Detect which cell encompasses the target text, then output its (X, Y) center coordinate. 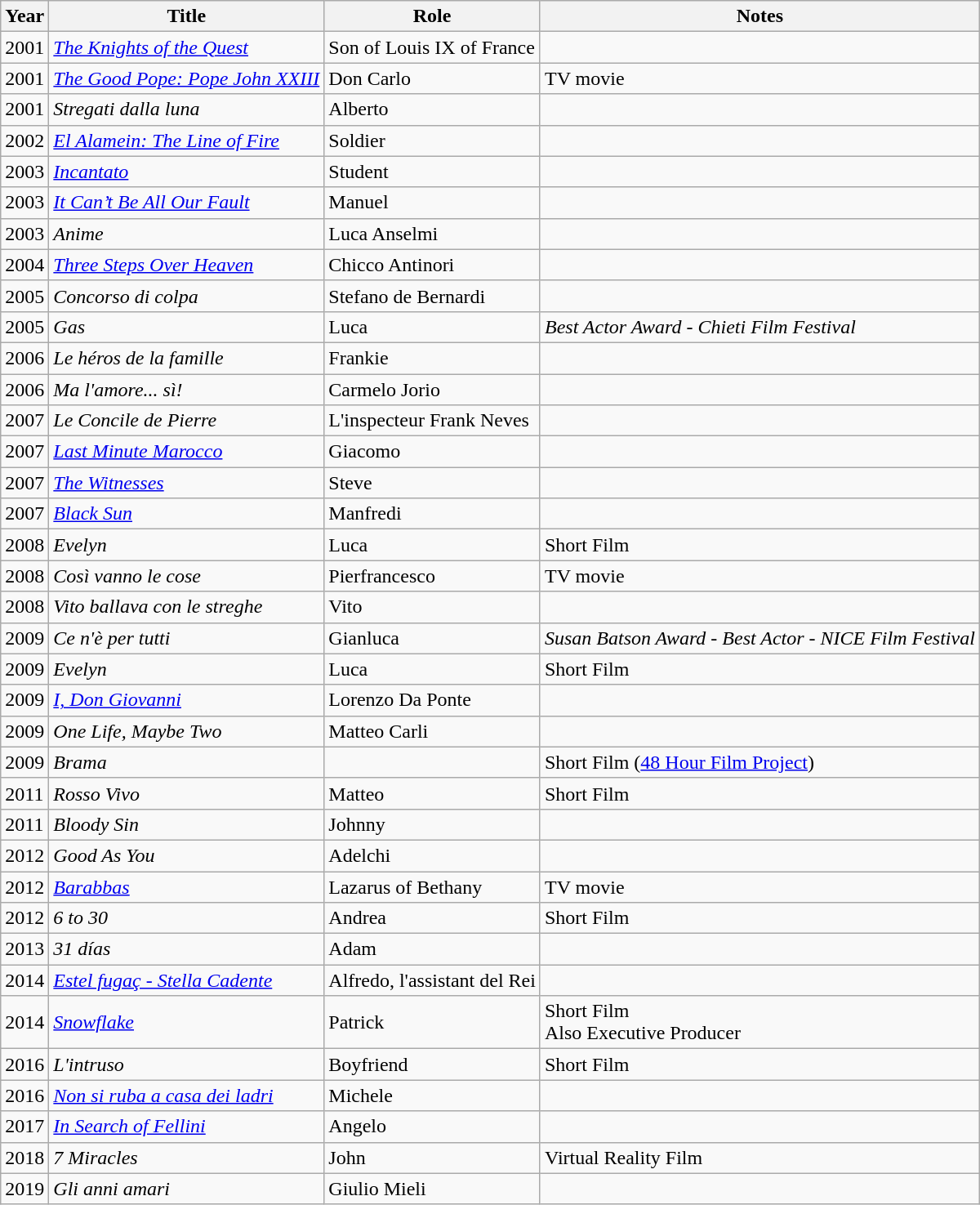
Anime (186, 234)
Rosso Vivo (186, 793)
7 Miracles (186, 1158)
The Witnesses (186, 483)
John (433, 1158)
Adelchi (433, 855)
Incantato (186, 172)
Le héros de la famille (186, 358)
Good As You (186, 855)
El Alamein: The Line of Fire (186, 141)
Pierfrancesco (433, 576)
It Can’t Be All Our Fault (186, 203)
Manfredi (433, 514)
Last Minute Marocco (186, 452)
Luca Anselmi (433, 234)
Year (24, 16)
Andrea (433, 918)
2013 (24, 949)
Vito ballava con le streghe (186, 607)
Snowflake (186, 1023)
Virtual Reality Film (759, 1158)
Manuel (433, 203)
2017 (24, 1127)
I, Don Giovanni (186, 700)
Carmelo Jorio (433, 390)
The Good Pope: Pope John XXIII (186, 78)
Lazarus of Bethany (433, 886)
Matteo (433, 793)
31 días (186, 949)
Student (433, 172)
Alfredo, l'assistant del Rei (433, 980)
Michele (433, 1096)
The Knights of the Quest (186, 47)
Ma l'amore... sì! (186, 390)
Chicco Antinori (433, 265)
Susan Batson Award - Best Actor - NICE Film Festival (759, 638)
Steve (433, 483)
Frankie (433, 358)
Ce n'è per tutti (186, 638)
Gli anni amari (186, 1189)
Vito (433, 607)
Don Carlo (433, 78)
Matteo Carli (433, 731)
2018 (24, 1158)
Brama (186, 762)
Soldier (433, 141)
L'intruso (186, 1064)
Notes (759, 16)
L'inspecteur Frank Neves (433, 421)
Le Concile de Pierre (186, 421)
One Life, Maybe Two (186, 731)
Best Actor Award - Chieti Film Festival (759, 327)
Three Steps Over Heaven (186, 265)
Così vanno le cose (186, 576)
Giulio Mieli (433, 1189)
In Search of Fellini (186, 1127)
Patrick (433, 1023)
Gianluca (433, 638)
Alberto (433, 109)
Giacomo (433, 452)
Adam (433, 949)
Black Sun (186, 514)
Johnny (433, 824)
Estel fugaç - Stella Cadente (186, 980)
Role (433, 16)
Lorenzo Da Ponte (433, 700)
Short Film (48 Hour Film Project) (759, 762)
Stefano de Bernardi (433, 296)
Title (186, 16)
Angelo (433, 1127)
6 to 30 (186, 918)
Boyfriend (433, 1064)
Non si ruba a casa dei ladri (186, 1096)
Gas (186, 327)
Bloody Sin (186, 824)
Stregati dalla luna (186, 109)
Son of Louis IX of France (433, 47)
Concorso di colpa (186, 296)
2004 (24, 265)
2019 (24, 1189)
Short FilmAlso Executive Producer (759, 1023)
2002 (24, 141)
Barabbas (186, 886)
